From the cell containing the given text, extract its center point as [x, y] coordinate. 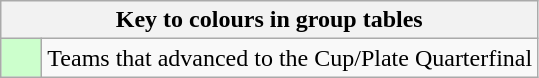
Teams that advanced to the Cup/Plate Quarterfinal [290, 58]
Key to colours in group tables [270, 20]
